Determine the (X, Y) coordinate at the center of the cell enclosing the given text.  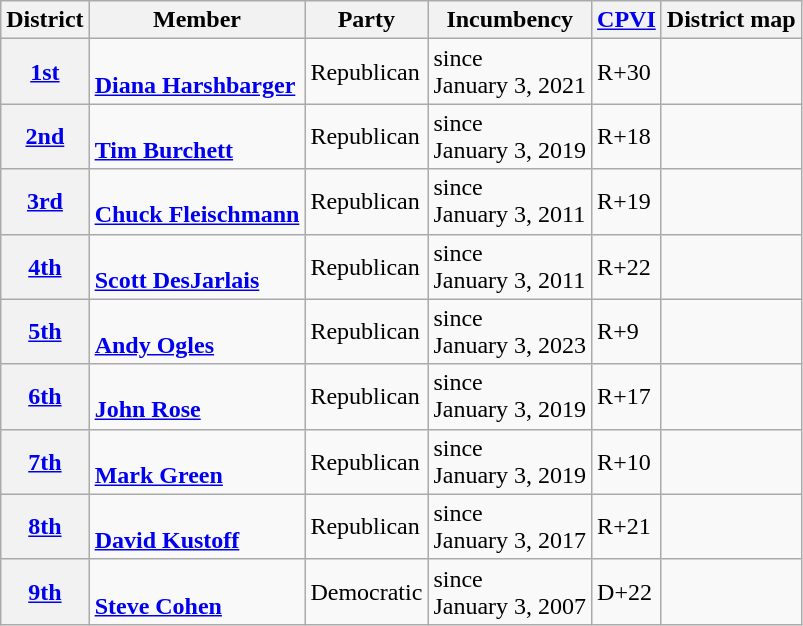
R+17 (627, 396)
R+30 (627, 72)
Party (366, 20)
R+21 (627, 526)
R+10 (627, 462)
Democratic (366, 592)
David Kustoff (197, 526)
R+18 (627, 136)
2nd (45, 136)
District (45, 20)
5th (45, 332)
D+22 (627, 592)
Scott DesJarlais (197, 266)
R+9 (627, 332)
3rd (45, 202)
9th (45, 592)
R+19 (627, 202)
sinceJanuary 3, 2021 (510, 72)
R+22 (627, 266)
District map (731, 20)
Andy Ogles (197, 332)
Incumbency (510, 20)
8th (45, 526)
6th (45, 396)
Steve Cohen (197, 592)
Diana Harshbarger (197, 72)
John Rose (197, 396)
4th (45, 266)
Tim Burchett (197, 136)
Mark Green (197, 462)
sinceJanuary 3, 2023 (510, 332)
sinceJanuary 3, 2017 (510, 526)
Chuck Fleischmann (197, 202)
1st (45, 72)
sinceJanuary 3, 2007 (510, 592)
CPVI (627, 20)
7th (45, 462)
Member (197, 20)
